Provide the (X, Y) coordinate of the cell's center where the given text is located.  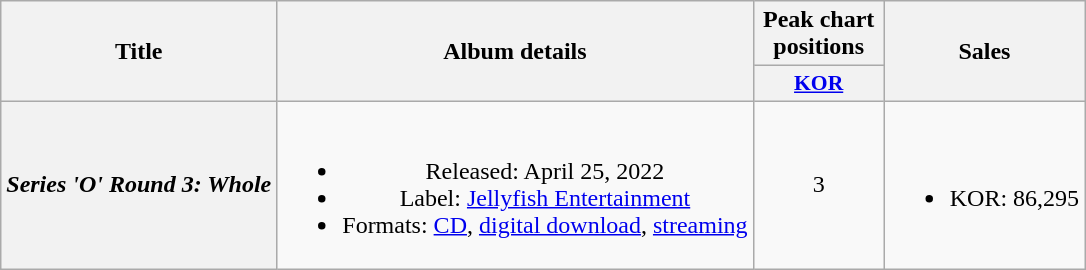
Title (139, 52)
Sales (984, 52)
KOR (818, 84)
Peak chart positions (818, 34)
Album details (515, 52)
Released: April 25, 2022Label: Jellyfish EntertainmentFormats: CD, digital download, streaming (515, 184)
3 (818, 184)
Series 'O' Round 3: Whole (139, 184)
KOR: 86,295 (984, 184)
